For the text-containing cell, return its midpoint in (x, y) coordinate format. 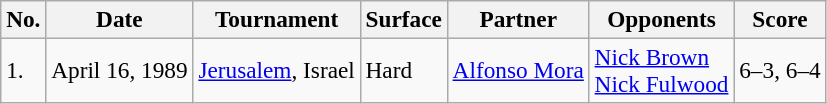
1. (24, 70)
6–3, 6–4 (780, 70)
Date (120, 19)
April 16, 1989 (120, 70)
Score (780, 19)
Opponents (662, 19)
No. (24, 19)
Hard (404, 70)
Alfonso Mora (518, 70)
Jerusalem, Israel (276, 70)
Tournament (276, 19)
Surface (404, 19)
Nick Brown Nick Fulwood (662, 70)
Partner (518, 19)
